Search for the cell housing the specified text and yield its [x, y] center coordinate. 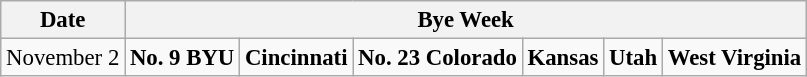
Utah [634, 58]
Date [63, 20]
November 2 [63, 58]
Kansas [563, 58]
No. 23 Colorado [438, 58]
West Virginia [734, 58]
Cincinnati [296, 58]
No. 9 BYU [182, 58]
Bye Week [466, 20]
